Output the (x, y) coordinate of the center of the cell containing the given text.  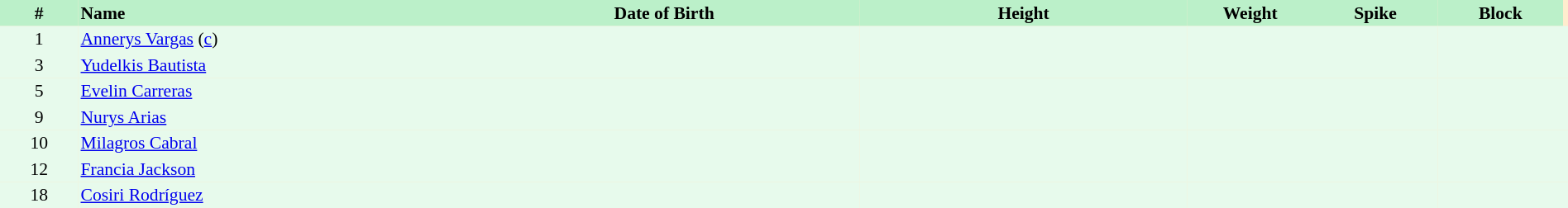
Height (1024, 13)
Weight (1250, 13)
Date of Birth (664, 13)
Cosiri Rodríguez (273, 195)
Evelin Carreras (273, 91)
18 (39, 195)
Francia Jackson (273, 169)
Block (1500, 13)
Nurys Arias (273, 117)
Name (273, 13)
Annerys Vargas (c) (273, 40)
3 (39, 65)
9 (39, 117)
Spike (1374, 13)
12 (39, 169)
10 (39, 144)
5 (39, 91)
Milagros Cabral (273, 144)
1 (39, 40)
Yudelkis Bautista (273, 65)
# (39, 13)
